Identify which cell holds the provided text, then report its [X, Y] central coordinate. 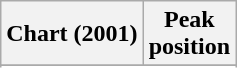
Chart (2001) [72, 34]
Peakposition [189, 34]
